From the cell containing the given text, extract its center point as (X, Y) coordinate. 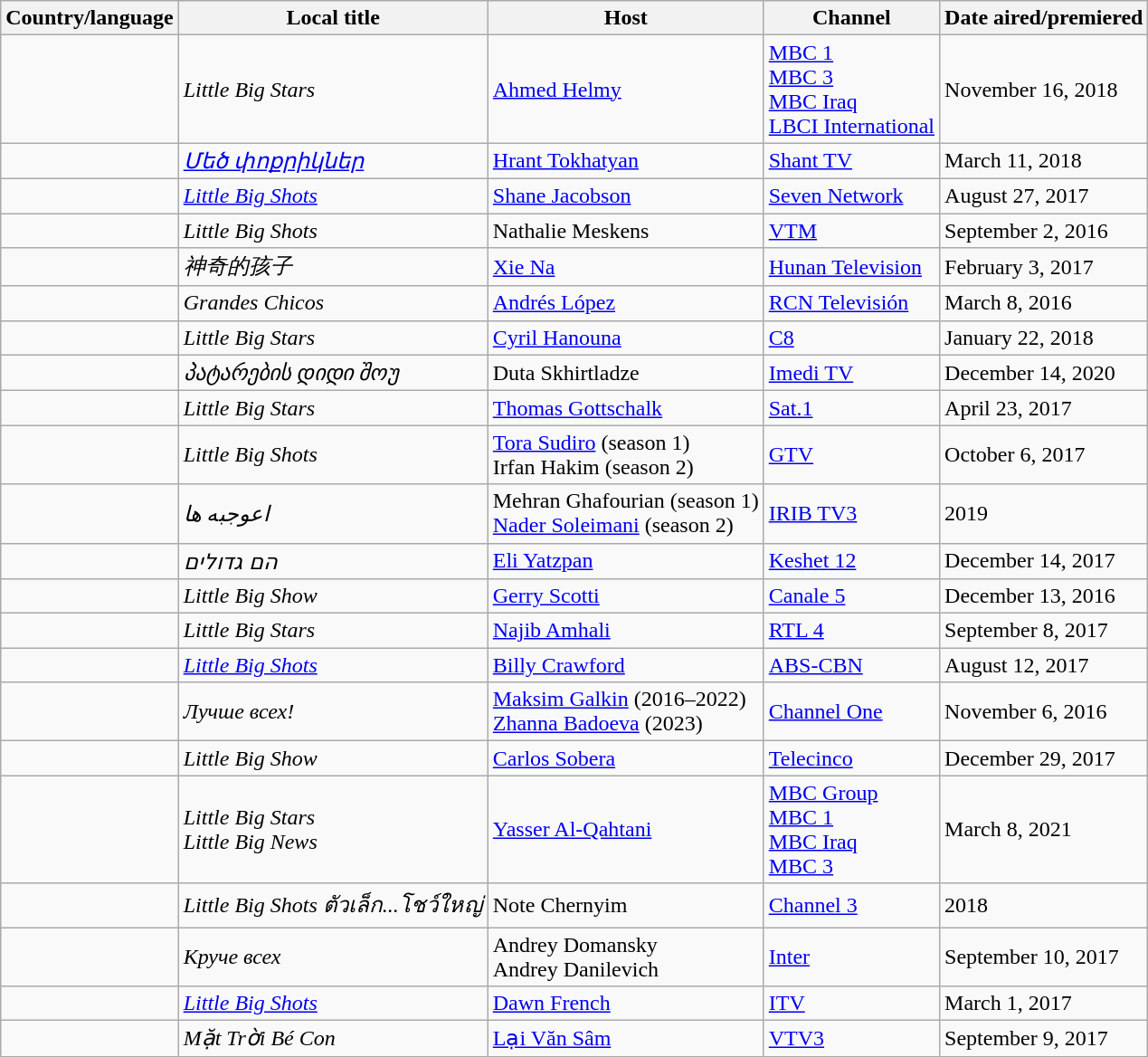
VTM (851, 231)
Mặt Trời Bé Con (333, 1039)
C8 (851, 338)
ABS-CBN (851, 665)
December 13, 2016 (1044, 596)
Seven Network (851, 195)
Thomas Gottschalk (626, 408)
הם גדולים (333, 561)
March 11, 2018 (1044, 161)
Channel (851, 18)
RTL 4 (851, 631)
Billy Crawford (626, 665)
September 9, 2017 (1044, 1039)
Mehran Ghafourian (season 1)Nader Soleimani (season 2) (626, 514)
November 16, 2018 (1044, 89)
2018 (1044, 905)
Andrey DomanskyAndrey Danilevich (626, 956)
Nathalie Meskens (626, 231)
August 27, 2017 (1044, 195)
GTV (851, 454)
December 14, 2020 (1044, 373)
Carlos Sobera (626, 758)
神奇的孩子 (333, 268)
Canale 5 (851, 596)
October 6, 2017 (1044, 454)
April 23, 2017 (1044, 408)
Dawn French (626, 1004)
Ahmed Helmy (626, 89)
Keshet 12 (851, 561)
November 6, 2016 (1044, 711)
MBC 1MBC 3MBC IraqLBCI International (851, 89)
Telecinco (851, 758)
Cyril Hanouna (626, 338)
March 8, 2016 (1044, 303)
Little Big StarsLittle Big News (333, 829)
Little Big Shots ตัวเล็ก...โชว์ใหญ่ (333, 905)
Eli Yatzpan (626, 561)
ITV (851, 1004)
September 10, 2017 (1044, 956)
Grandes Chicos (333, 303)
MBC GroupMBC 1MBC IraqMBC 3 (851, 829)
September 2, 2016 (1044, 231)
September 8, 2017 (1044, 631)
Shane Jacobson (626, 195)
Maksim Galkin (2016–2022)Zhanna Badoeva (2023) (626, 711)
Country/language (90, 18)
اعوجبه ها (333, 514)
Channel One (851, 711)
IRIB TV3 (851, 514)
Yasser Al-Qahtani (626, 829)
Lại Văn Sâm (626, 1039)
January 22, 2018 (1044, 338)
Local title (333, 18)
Gerry Scotti (626, 596)
February 3, 2017 (1044, 268)
August 12, 2017 (1044, 665)
RCN Televisión (851, 303)
December 14, 2017 (1044, 561)
Круче всех (333, 956)
December 29, 2017 (1044, 758)
Մեծ փոքրիկներ (333, 161)
Andrés López (626, 303)
Channel 3 (851, 905)
March 8, 2021 (1044, 829)
Duta Skhirtladze (626, 373)
Najib Amhali (626, 631)
Xie Na (626, 268)
Note Chernyim (626, 905)
VTV3 (851, 1039)
პატარების დიდი შოუ (333, 373)
Tora Sudiro (season 1)Irfan Hakim (season 2) (626, 454)
Shant TV (851, 161)
Imedi TV (851, 373)
March 1, 2017 (1044, 1004)
2019 (1044, 514)
Sat.1 (851, 408)
Inter (851, 956)
Date aired/premiered (1044, 18)
Host (626, 18)
Лучше всех! (333, 711)
Hrant Tokhatyan (626, 161)
Hunan Television (851, 268)
